Find where the given text appears and provide that cell's center as [x, y] coordinate. 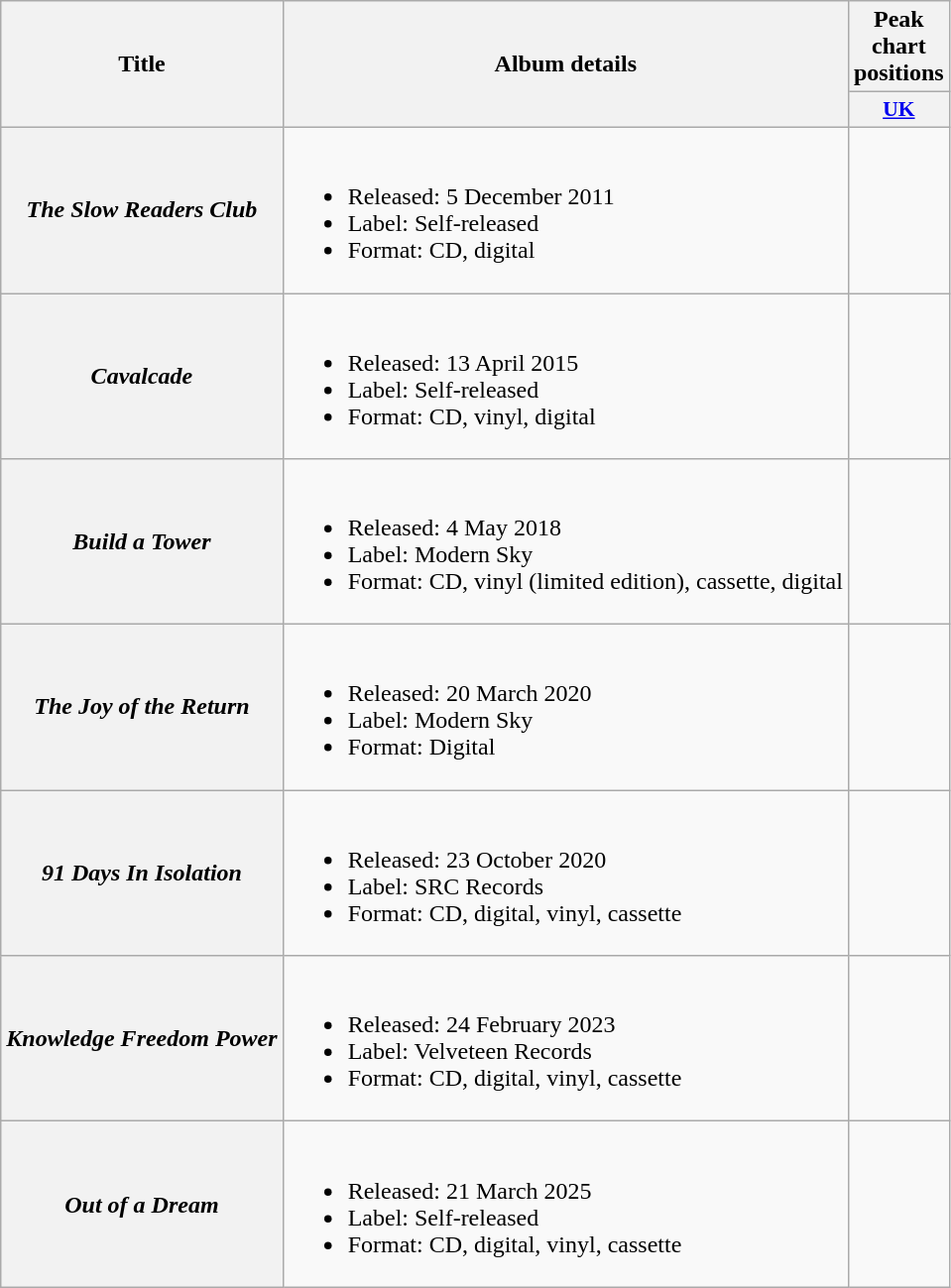
Build a Tower [142, 541]
Released: 20 March 2020Label: Modern SkyFormat: Digital [565, 708]
UK [898, 110]
The Joy of the Return [142, 708]
Released: 4 May 2018Label: Modern SkyFormat: CD, vinyl (limited edition), cassette, digital [565, 541]
Released: 23 October 2020Label: SRC RecordsFormat: CD, digital, vinyl, cassette [565, 873]
Cavalcade [142, 377]
Title [142, 64]
The Slow Readers Club [142, 210]
Peak chart positions [898, 47]
Released: 21 March 2025Label: Self-releasedFormat: CD, digital, vinyl, cassette [565, 1204]
Out of a Dream [142, 1204]
Released: 5 December 2011Label: Self-releasedFormat: CD, digital [565, 210]
Released: 24 February 2023Label: Velveteen RecordsFormat: CD, digital, vinyl, cassette [565, 1039]
Released: 13 April 2015Label: Self-releasedFormat: CD, vinyl, digital [565, 377]
Knowledge Freedom Power [142, 1039]
91 Days In Isolation [142, 873]
Album details [565, 64]
